Scan for the cell matching the given text and deliver its [x, y] coordinate at center. 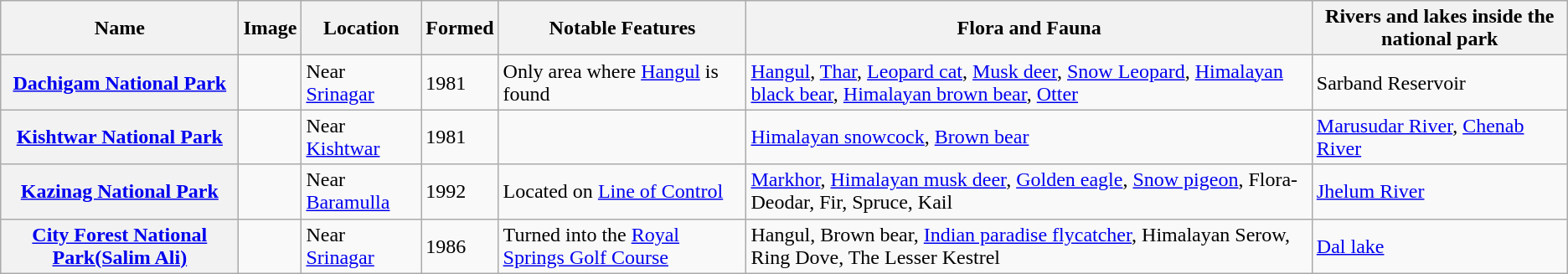
1992 [460, 191]
Dachigam National Park [120, 82]
Flora and Fauna [1029, 28]
Location [362, 28]
Dal lake [1439, 246]
Formed [460, 28]
Hangul, Brown bear, Indian paradise flycatcher, Himalayan Serow, Ring Dove, The Lesser Kestrel [1029, 246]
Turned into the Royal Springs Golf Course [622, 246]
Himalayan snowcock, Brown bear [1029, 137]
Near Kishtwar [362, 137]
Markhor, Himalayan musk deer, Golden eagle, Snow pigeon, Flora- Deodar, Fir, Spruce, Kail [1029, 191]
Kishtwar National Park [120, 137]
Near Baramulla [362, 191]
Marusudar River, Chenab River [1439, 137]
Rivers and lakes inside the national park [1439, 28]
Jhelum River [1439, 191]
Sarband Reservoir [1439, 82]
1986 [460, 246]
Located on Line of Control [622, 191]
Name [120, 28]
Hangul, Thar, Leopard cat, Musk deer, Snow Leopard, Himalayan black bear, Himalayan brown bear, Otter [1029, 82]
Kazinag National Park [120, 191]
Only area where Hangul is found [622, 82]
City Forest National Park(Salim Ali) [120, 246]
Notable Features [622, 28]
Image [270, 28]
